Locate the cell with the specified text and output its [X, Y] center coordinate. 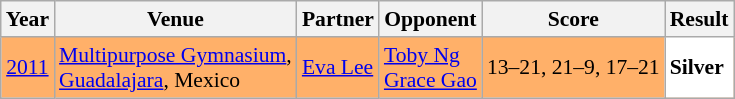
Result [700, 19]
Multipurpose Gymnasium,Guadalajara, Mexico [176, 68]
Partner [338, 19]
Score [574, 19]
Venue [176, 19]
Silver [700, 68]
Opponent [430, 19]
Year [28, 19]
13–21, 21–9, 17–21 [574, 68]
Eva Lee [338, 68]
Toby Ng Grace Gao [430, 68]
2011 [28, 68]
